Search for the cell housing the specified text and yield its (X, Y) center coordinate. 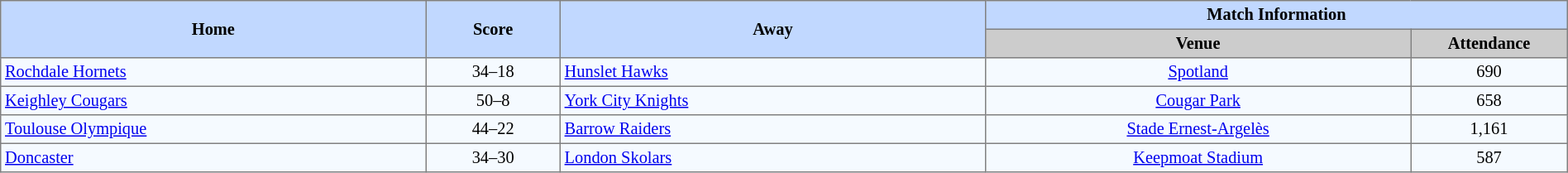
Attendance (1489, 43)
34–18 (493, 72)
690 (1489, 72)
York City Knights (772, 100)
34–30 (493, 157)
44–22 (493, 129)
Home (213, 30)
Doncaster (213, 157)
Away (772, 30)
Spotland (1198, 72)
London Skolars (772, 157)
Toulouse Olympique (213, 129)
Rochdale Hornets (213, 72)
1,161 (1489, 129)
Cougar Park (1198, 100)
Match Information (1277, 15)
50–8 (493, 100)
Barrow Raiders (772, 129)
Venue (1198, 43)
Hunslet Hawks (772, 72)
Keighley Cougars (213, 100)
Keepmoat Stadium (1198, 157)
587 (1489, 157)
Score (493, 30)
Stade Ernest-Argelès (1198, 129)
658 (1489, 100)
